Capture the cell that displays the provided text and extract its [x, y] central coordinate. 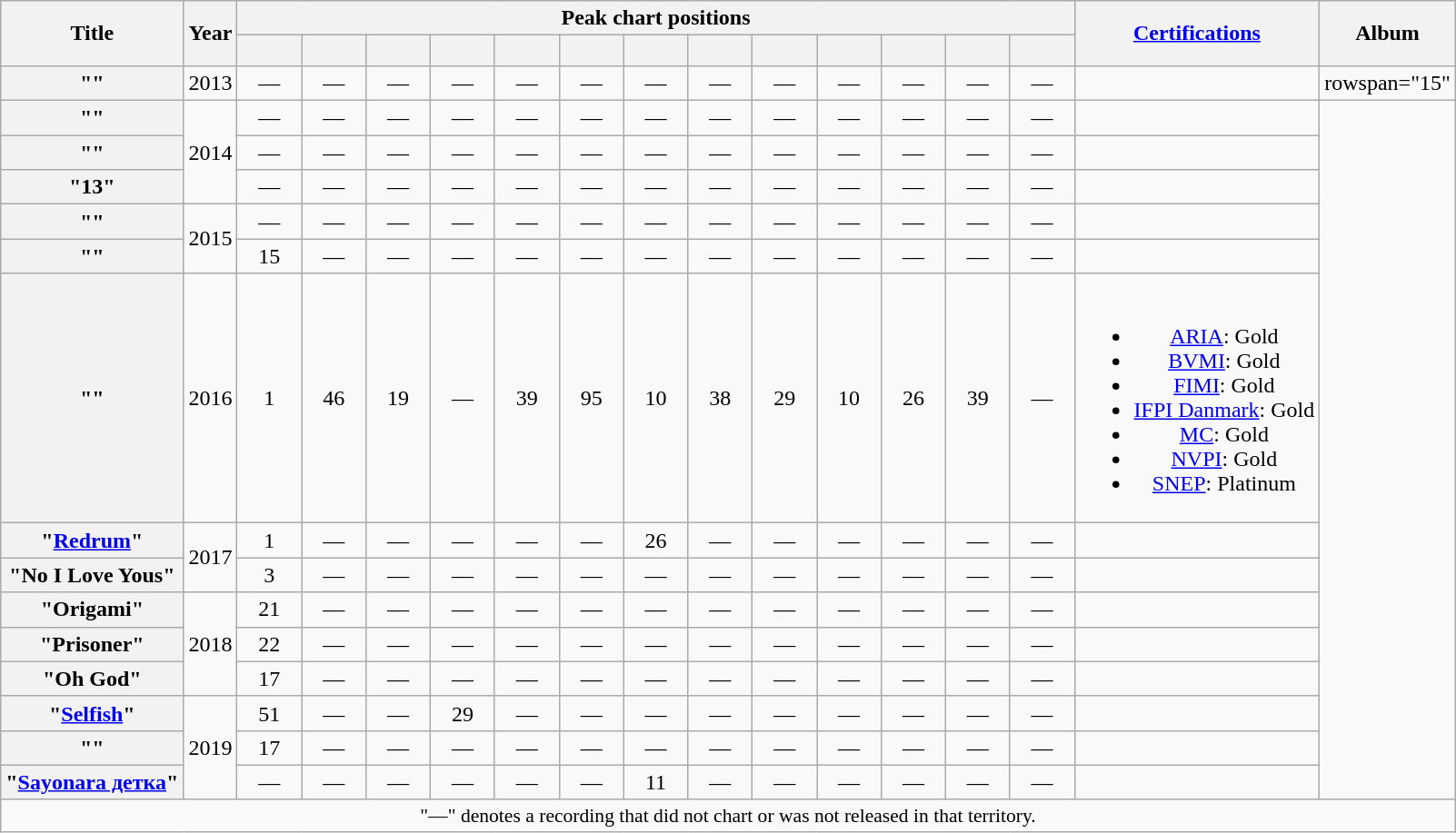
Year [211, 34]
22 [269, 644]
Peak chart positions [656, 18]
15 [269, 256]
rowspan="15" [1388, 83]
3 [269, 575]
2014 [211, 153]
51 [269, 713]
"No I Love Yous" [93, 575]
"Prisoner" [93, 644]
2015 [211, 239]
2019 [211, 748]
"Sayonara детка" [93, 782]
Title [93, 34]
21 [269, 610]
95 [591, 398]
2013 [211, 83]
"Origami" [93, 610]
"—" denotes a recording that did not chart or was not released in that territory. [728, 816]
46 [334, 398]
2016 [211, 398]
38 [720, 398]
ARIA: GoldBVMI: GoldFIMI: GoldIFPI Danmark: GoldMC: GoldNVPI: GoldSNEP: Platinum [1197, 398]
"13" [93, 187]
Certifications [1197, 34]
"Redrum" [93, 540]
11 [656, 782]
2018 [211, 644]
Album [1388, 34]
2017 [211, 558]
19 [398, 398]
"Oh God" [93, 679]
"Selfish" [93, 713]
